Return the [x, y] coordinate for the center point of the cell that contains the specified text.  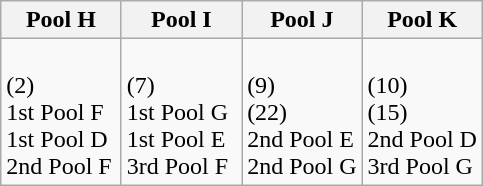
Pool J [302, 20]
(7) 1st Pool G 1st Pool E 3rd Pool F [181, 112]
Pool H [61, 20]
Pool I [181, 20]
(10) (15) 2nd Pool D 3rd Pool G [422, 112]
(2) 1st Pool F 1st Pool D 2nd Pool F [61, 112]
Pool K [422, 20]
(9) (22) 2nd Pool E 2nd Pool G [302, 112]
